Capture the cell that displays the provided text and extract its [X, Y] central coordinate. 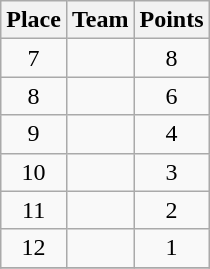
6 [172, 96]
Team [100, 20]
Place [34, 20]
10 [34, 172]
1 [172, 248]
Points [172, 20]
2 [172, 210]
4 [172, 134]
9 [34, 134]
7 [34, 58]
3 [172, 172]
12 [34, 248]
11 [34, 210]
